Return the (x, y) coordinate for the center point of the cell that contains the specified text.  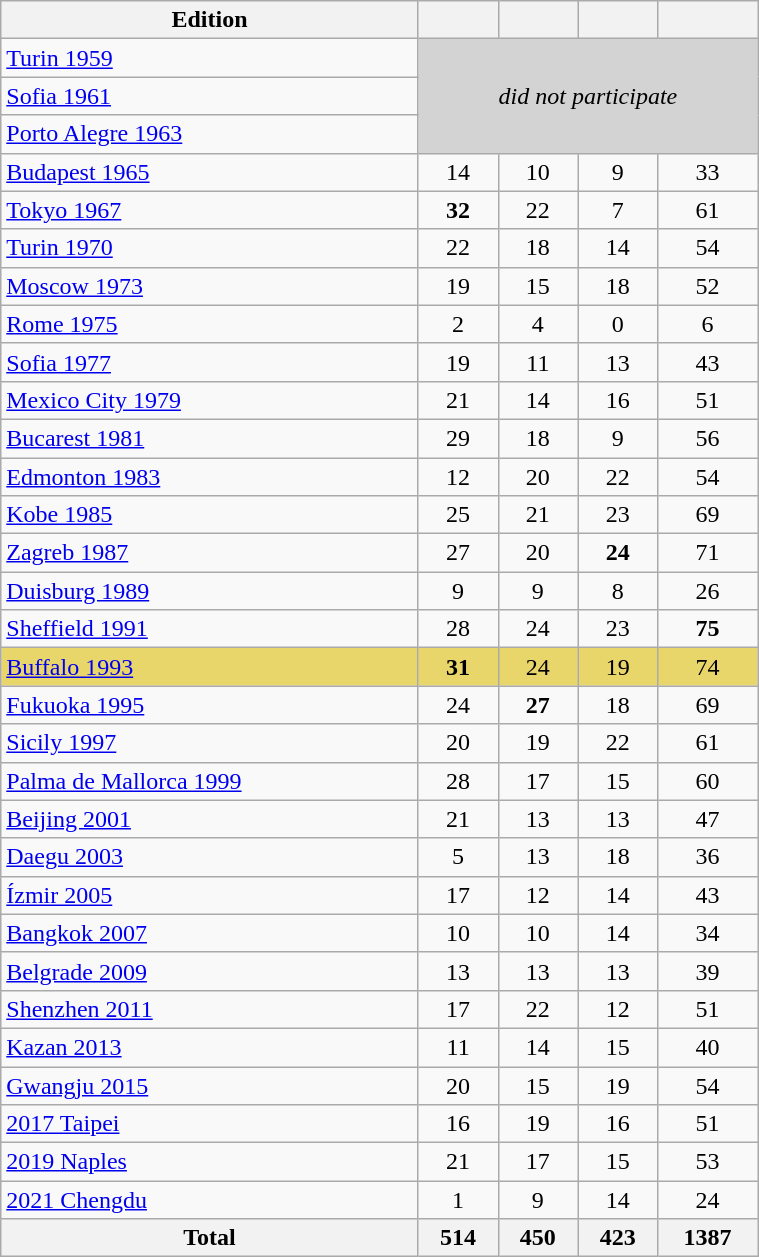
33 (708, 172)
Moscow 1973 (210, 286)
Rome 1975 (210, 324)
60 (708, 781)
Sicily 1997 (210, 743)
Ízmir 2005 (210, 895)
Sofia 1977 (210, 362)
Turin 1970 (210, 248)
2021 Chengdu (210, 1200)
1 (458, 1200)
25 (458, 515)
did not participate (588, 96)
71 (708, 553)
40 (708, 1047)
Edition (210, 20)
53 (708, 1162)
75 (708, 629)
Kazan 2013 (210, 1047)
Shenzhen 2011 (210, 1009)
Kobe 1985 (210, 515)
Bangkok 2007 (210, 933)
32 (458, 210)
36 (708, 857)
Total (210, 1238)
Bucarest 1981 (210, 438)
7 (618, 210)
Budapest 1965 (210, 172)
5 (458, 857)
Gwangju 2015 (210, 1085)
2017 Taipei (210, 1124)
Zagreb 1987 (210, 553)
1387 (708, 1238)
Sofia 1961 (210, 96)
Fukuoka 1995 (210, 705)
8 (618, 591)
450 (538, 1238)
56 (708, 438)
Beijing 2001 (210, 819)
Tokyo 1967 (210, 210)
Buffalo 1993 (210, 667)
31 (458, 667)
26 (708, 591)
Duisburg 1989 (210, 591)
29 (458, 438)
47 (708, 819)
423 (618, 1238)
Belgrade 2009 (210, 971)
2019 Naples (210, 1162)
4 (538, 324)
2 (458, 324)
514 (458, 1238)
Daegu 2003 (210, 857)
Edmonton 1983 (210, 477)
Palma de Mallorca 1999 (210, 781)
Sheffield 1991 (210, 629)
Porto Alegre 1963 (210, 134)
52 (708, 286)
6 (708, 324)
39 (708, 971)
34 (708, 933)
Turin 1959 (210, 58)
74 (708, 667)
0 (618, 324)
Mexico City 1979 (210, 400)
